Find where the given text appears and provide that cell's center as (x, y) coordinate. 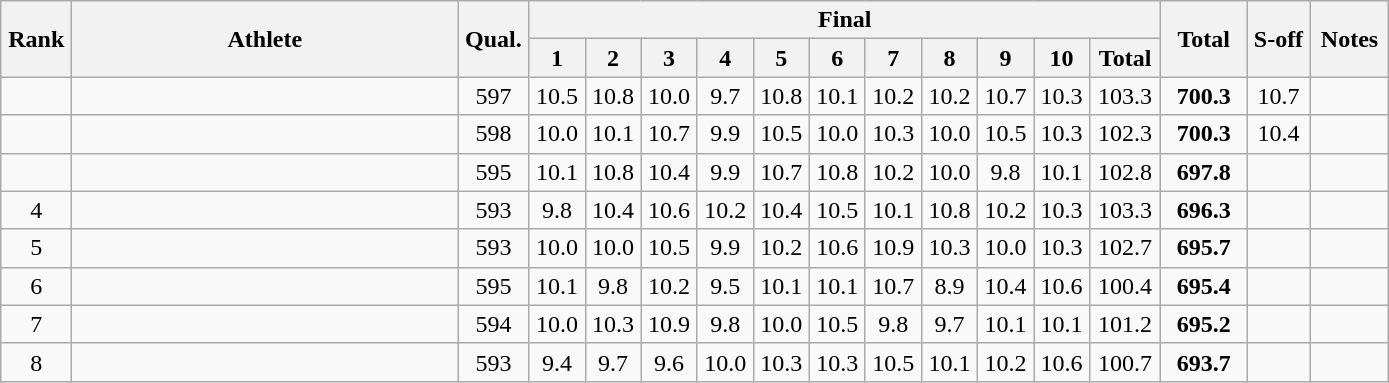
696.3 (1204, 210)
101.2 (1126, 324)
S-off (1279, 39)
693.7 (1204, 362)
8.9 (949, 286)
Final (845, 20)
102.3 (1126, 134)
594 (494, 324)
9.5 (725, 286)
695.7 (1204, 248)
695.2 (1204, 324)
100.4 (1126, 286)
2 (613, 58)
Athlete (265, 39)
Rank (36, 39)
597 (494, 96)
3 (669, 58)
9 (1005, 58)
Qual. (494, 39)
9.6 (669, 362)
10 (1062, 58)
Notes (1350, 39)
598 (494, 134)
9.4 (557, 362)
100.7 (1126, 362)
695.4 (1204, 286)
102.8 (1126, 172)
1 (557, 58)
697.8 (1204, 172)
102.7 (1126, 248)
